Find where the given text appears and provide that cell's center as (X, Y) coordinate. 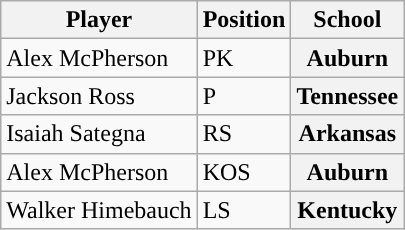
Position (244, 20)
Player (99, 20)
Jackson Ross (99, 96)
KOS (244, 172)
RS (244, 134)
Isaiah Sategna (99, 134)
LS (244, 210)
Kentucky (348, 210)
P (244, 96)
Tennessee (348, 96)
School (348, 20)
Walker Himebauch (99, 210)
PK (244, 58)
Arkansas (348, 134)
